Pinpoint the cell where the given text exists, returning its (x, y) midpoint coordinate. 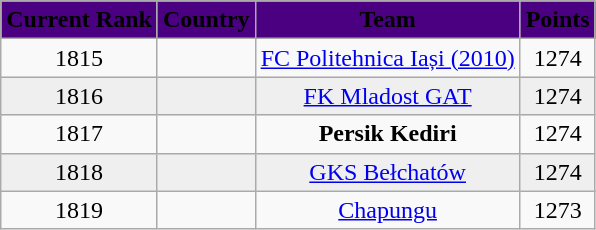
Country (206, 20)
1817 (80, 134)
Points (558, 20)
FK Mladost GAT (388, 96)
1816 (80, 96)
1273 (558, 210)
Chapungu (388, 210)
Persik Kediri (388, 134)
1815 (80, 58)
1818 (80, 172)
GKS Bełchatów (388, 172)
1819 (80, 210)
Current Rank (80, 20)
FC Politehnica Iași (2010) (388, 58)
Team (388, 20)
